Determine the [X, Y] coordinate at the center of the cell enclosing the given text.  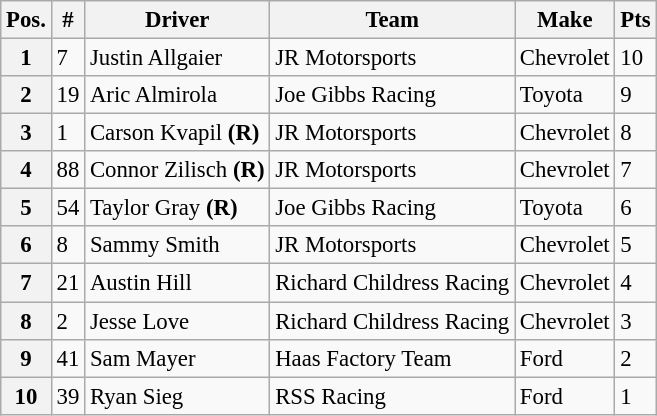
19 [68, 95]
RSS Racing [392, 396]
Taylor Gray (R) [178, 208]
Carson Kvapil (R) [178, 133]
Haas Factory Team [392, 358]
Justin Allgaier [178, 58]
Driver [178, 20]
Make [565, 20]
Jesse Love [178, 321]
Pos. [26, 20]
41 [68, 358]
Aric Almirola [178, 95]
21 [68, 283]
# [68, 20]
Sammy Smith [178, 245]
Pts [636, 20]
88 [68, 170]
39 [68, 396]
Austin Hill [178, 283]
Connor Zilisch (R) [178, 170]
Team [392, 20]
Ryan Sieg [178, 396]
Sam Mayer [178, 358]
54 [68, 208]
